Locate the cell with the specified text and output its [x, y] center coordinate. 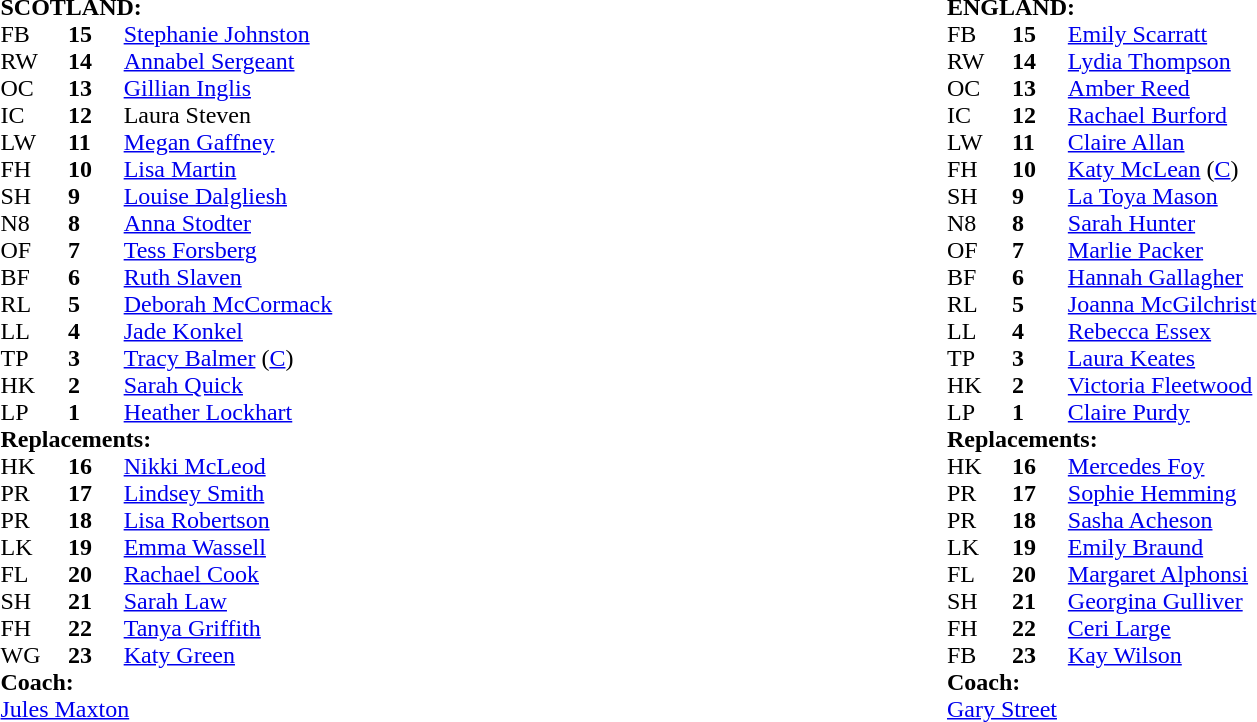
Deborah McCormack [328, 304]
WG [34, 656]
Emma Wassell [328, 548]
Gillian Inglis [328, 88]
Lisa Martin [328, 170]
Heather Lockhart [328, 412]
Nikki McLeod [328, 466]
Laura Steven [328, 116]
Ruth Slaven [328, 278]
Coach: [470, 682]
Rachael Cook [328, 574]
Annabel Sergeant [328, 62]
Tess Forsberg [328, 250]
Sarah Quick [328, 386]
Tanya Griffith [328, 628]
Anna Stodter [328, 224]
Stephanie Johnston [328, 34]
Jade Konkel [328, 332]
Lisa Robertson [328, 520]
Tracy Balmer (C) [328, 358]
Sarah Law [328, 602]
Louise Dalgliesh [328, 196]
Megan Gaffney [328, 142]
Lindsey Smith [328, 494]
Katy Green [328, 656]
Replacements: [470, 440]
